Provide the (X, Y) coordinate of the cell's center where the given text is located.  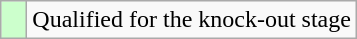
Qualified for the knock-out stage (192, 20)
